Scan for the cell matching the given text and deliver its [x, y] coordinate at center. 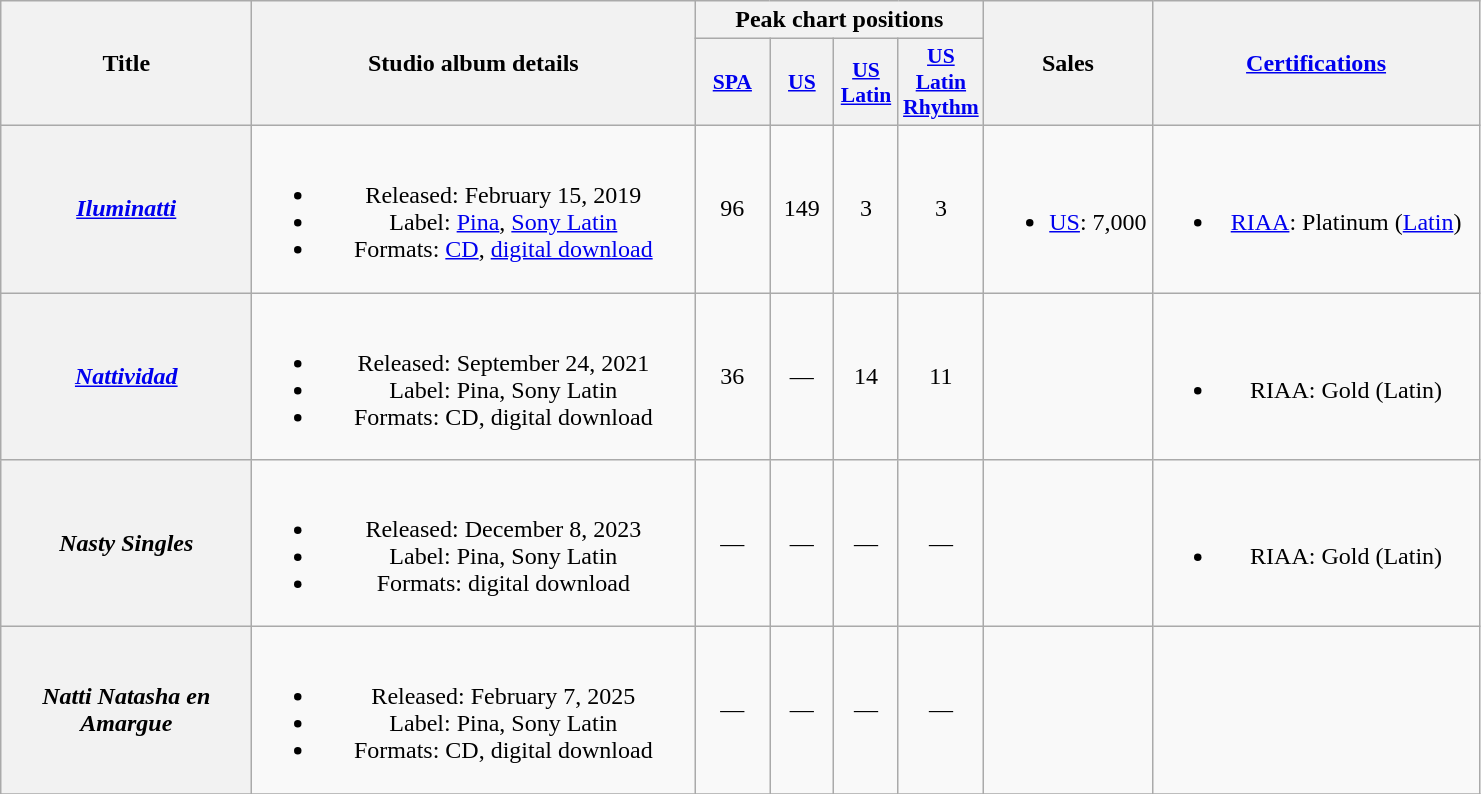
Title [126, 64]
SPA [732, 82]
RIAA: Platinum (Latin) [1316, 208]
US: 7,000 [1068, 208]
11 [941, 376]
USLatin Rhythm [941, 82]
149 [802, 208]
Natti Natasha en Amargue [126, 710]
Released: February 15, 2019Label: Pina, Sony LatinFormats: CD, digital download [474, 208]
Nasty Singles [126, 544]
Sales [1068, 64]
Studio album details [474, 64]
36 [732, 376]
14 [866, 376]
Peak chart positions [840, 20]
Released: December 8, 2023Label: Pina, Sony LatinFormats: digital download [474, 544]
96 [732, 208]
US [802, 82]
USLatin [866, 82]
Released: February 7, 2025Label: Pina, Sony LatinFormats: CD, digital download [474, 710]
Released: September 24, 2021Label: Pina, Sony LatinFormats: CD, digital download [474, 376]
Nattividad [126, 376]
Certifications [1316, 64]
Iluminatti [126, 208]
